Output the (X, Y) coordinate of the center of the cell containing the given text.  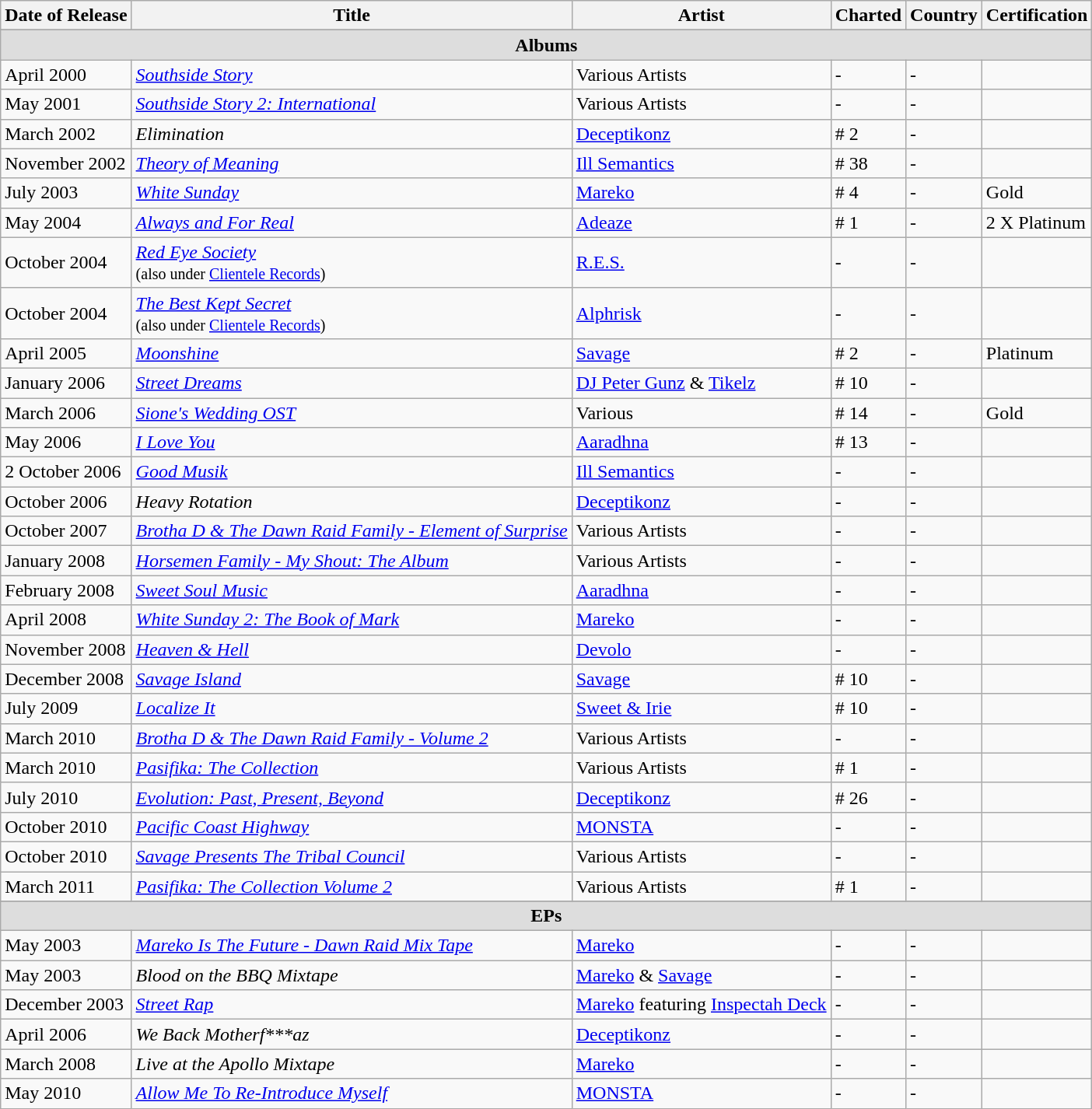
Sione's Wedding OST (352, 413)
# 26 (868, 797)
April 2000 (66, 75)
Horsemen Family - My Shout: The Album (352, 561)
Good Musik (352, 472)
Devolo (702, 649)
Blood on the BBQ Mixtape (352, 975)
White Sunday 2: The Book of Mark (352, 620)
May 2004 (66, 222)
White Sunday (352, 193)
April 2008 (66, 620)
December 2003 (66, 1005)
November 2008 (66, 649)
July 2010 (66, 797)
The Best Kept Secret (also under Clientele Records) (352, 313)
May 2001 (66, 104)
Country (944, 16)
April 2005 (66, 353)
# 13 (868, 443)
Brotha D & The Dawn Raid Family - Element of Surprise (352, 531)
We Back Motherf***az (352, 1034)
Evolution: Past, Present, Beyond (352, 797)
Various (702, 413)
Pasifika: The Collection Volume 2 (352, 886)
January 2006 (66, 383)
Mareko & Savage (702, 975)
I Love You (352, 443)
2 X Platinum (1037, 222)
Alphrisk (702, 313)
December 2008 (66, 679)
March 2011 (66, 886)
Platinum (1037, 353)
Date of Release (66, 16)
Brotha D & The Dawn Raid Family - Volume 2 (352, 738)
May 2006 (66, 443)
October 2007 (66, 531)
Albums (546, 45)
Theory of Meaning (352, 163)
Savage Island (352, 679)
R.E.S. (702, 263)
Mareko featuring Inspectah Deck (702, 1005)
November 2002 (66, 163)
March 2006 (66, 413)
DJ Peter Gunz & Tikelz (702, 383)
Elimination (352, 134)
March 2002 (66, 134)
Pacific Coast Highway (352, 827)
# 14 (868, 413)
Moonshine (352, 353)
Sweet & Irie (702, 708)
Mareko Is The Future - Dawn Raid Mix Tape (352, 946)
January 2008 (66, 561)
Pasifika: The Collection (352, 768)
Southside Story (352, 75)
Localize It (352, 708)
Always and For Real (352, 222)
July 2003 (66, 193)
Adeaze (702, 222)
October 2006 (66, 502)
Sweet Soul Music (352, 590)
Street Rap (352, 1005)
Heaven & Hell (352, 649)
February 2008 (66, 590)
Artist (702, 16)
EPs (546, 916)
Southside Story 2: International (352, 104)
July 2009 (66, 708)
Title (352, 16)
Savage Presents The Tribal Council (352, 856)
Certification (1037, 16)
2 October 2006 (66, 472)
Heavy Rotation (352, 502)
Allow Me To Re-Introduce Myself (352, 1093)
Charted (868, 16)
March 2008 (66, 1064)
# 38 (868, 163)
Street Dreams (352, 383)
Red Eye Society (also under Clientele Records) (352, 263)
Live at the Apollo Mixtape (352, 1064)
# 4 (868, 193)
April 2006 (66, 1034)
May 2010 (66, 1093)
